Detect which cell encompasses the target text, then output its (x, y) center coordinate. 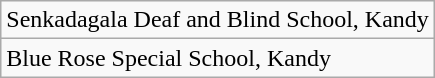
Blue Rose Special School, Kandy (218, 58)
Senkadagala Deaf and Blind School, Kandy (218, 20)
